Find where the given text appears and provide that cell's center as [x, y] coordinate. 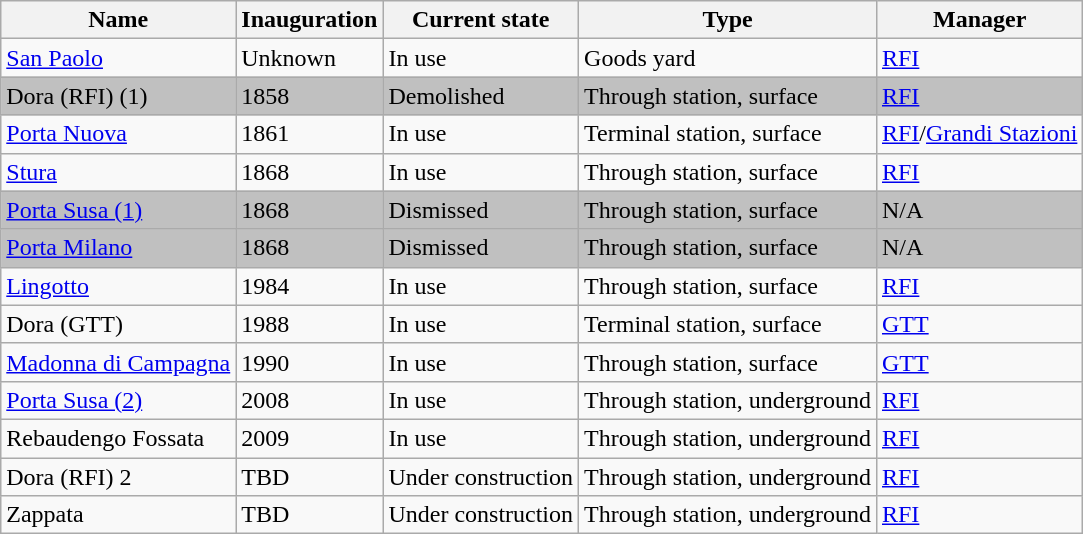
1861 [310, 134]
Zappata [118, 515]
1858 [310, 96]
Lingotto [118, 286]
1990 [310, 362]
2008 [310, 400]
Porta Milano [118, 248]
Type [728, 20]
Porta Nuova [118, 134]
1988 [310, 324]
San Paolo [118, 58]
RFI/Grandi Stazioni [979, 134]
Stura [118, 172]
Porta Susa (2) [118, 400]
Manager [979, 20]
1984 [310, 286]
Dora (RFI) 2 [118, 477]
2009 [310, 438]
Unknown [310, 58]
Inauguration [310, 20]
Demolished [481, 96]
Porta Susa (1) [118, 210]
Dora (RFI) (1) [118, 96]
Goods yard [728, 58]
Current state [481, 20]
Madonna di Campagna [118, 362]
Dora (GTT) [118, 324]
Rebaudengo Fossata [118, 438]
Name [118, 20]
